Return (X, Y) of the center of cell containing provided text 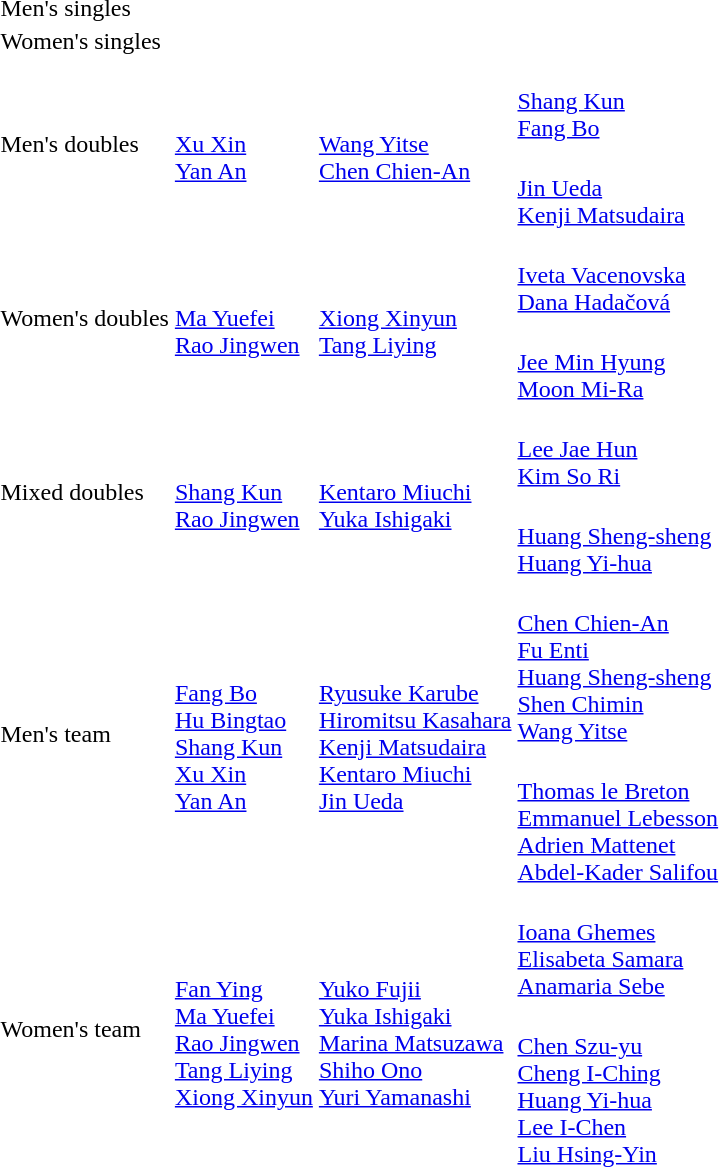
Xiong Xinyun Tang Liying (415, 318)
Ma Yuefei Rao Jingwen (244, 318)
Wang Yitse Chen Chien-An (415, 144)
Shang Kun Rao Jingwen (244, 492)
Fang Bo Hu BingtaoShang KunXu XinYan An (244, 734)
Xu Xin Yan An (244, 144)
Ryusuke Karube Hiromitsu KasaharaKenji MatsudairaKentaro MiuchiJin Ueda (415, 734)
Kentaro Miuchi Yuka Ishigaki (415, 492)
